Identify which cell holds the provided text, then report its (X, Y) central coordinate. 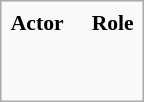
Role (112, 23)
Actor (37, 23)
